Search for the cell housing the specified text and yield its [X, Y] center coordinate. 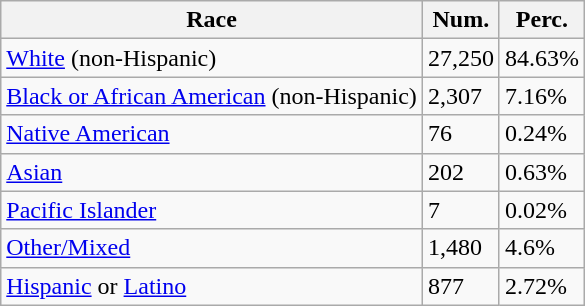
Other/Mixed [212, 248]
877 [460, 286]
0.24% [542, 134]
Hispanic or Latino [212, 286]
2,307 [460, 96]
1,480 [460, 248]
202 [460, 172]
0.02% [542, 210]
84.63% [542, 58]
Perc. [542, 20]
2.72% [542, 286]
White (non-Hispanic) [212, 58]
0.63% [542, 172]
Num. [460, 20]
76 [460, 134]
7.16% [542, 96]
Asian [212, 172]
Pacific Islander [212, 210]
Native American [212, 134]
4.6% [542, 248]
27,250 [460, 58]
7 [460, 210]
Black or African American (non-Hispanic) [212, 96]
Race [212, 20]
